From the cell containing the given text, extract its center point as [X, Y] coordinate. 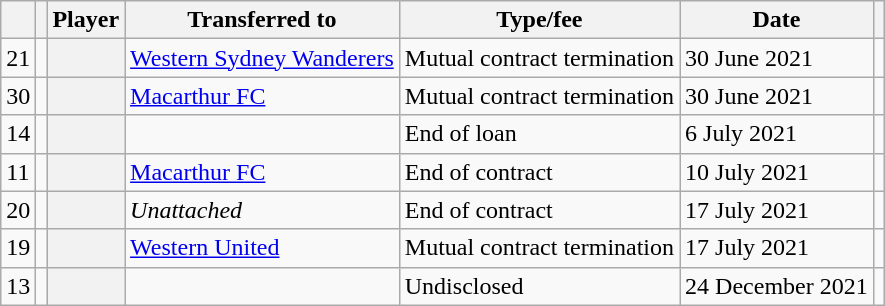
Unattached [262, 210]
21 [18, 58]
20 [18, 210]
13 [18, 286]
Western United [262, 248]
Western Sydney Wanderers [262, 58]
Type/fee [539, 20]
Transferred to [262, 20]
30 [18, 96]
Undisclosed [539, 286]
10 July 2021 [777, 172]
Date [777, 20]
19 [18, 248]
Player [86, 20]
11 [18, 172]
14 [18, 134]
End of loan [539, 134]
6 July 2021 [777, 134]
24 December 2021 [777, 286]
